Return the [X, Y] coordinate for the center point of the cell that contains the specified text.  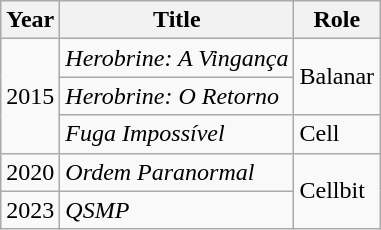
Ordem Paranormal [177, 172]
2020 [30, 172]
Cell [337, 134]
Herobrine: A Vingança [177, 58]
Role [337, 20]
Year [30, 20]
Fuga Impossível [177, 134]
Herobrine: O Retorno [177, 96]
2015 [30, 96]
Cellbit [337, 191]
Balanar [337, 77]
QSMP [177, 210]
2023 [30, 210]
Title [177, 20]
